Return (x, y) of the center of cell containing provided text 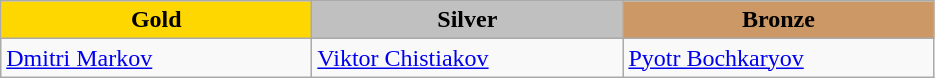
Viktor Chistiakov (468, 58)
Gold (156, 20)
Bronze (778, 20)
Pyotr Bochkaryov (778, 58)
Silver (468, 20)
Dmitri Markov (156, 58)
